Return the [X, Y] coordinate for the center point of the cell that contains the specified text.  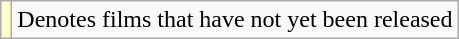
Denotes films that have not yet been released [235, 20]
